Identify which cell holds the provided text, then report its [x, y] central coordinate. 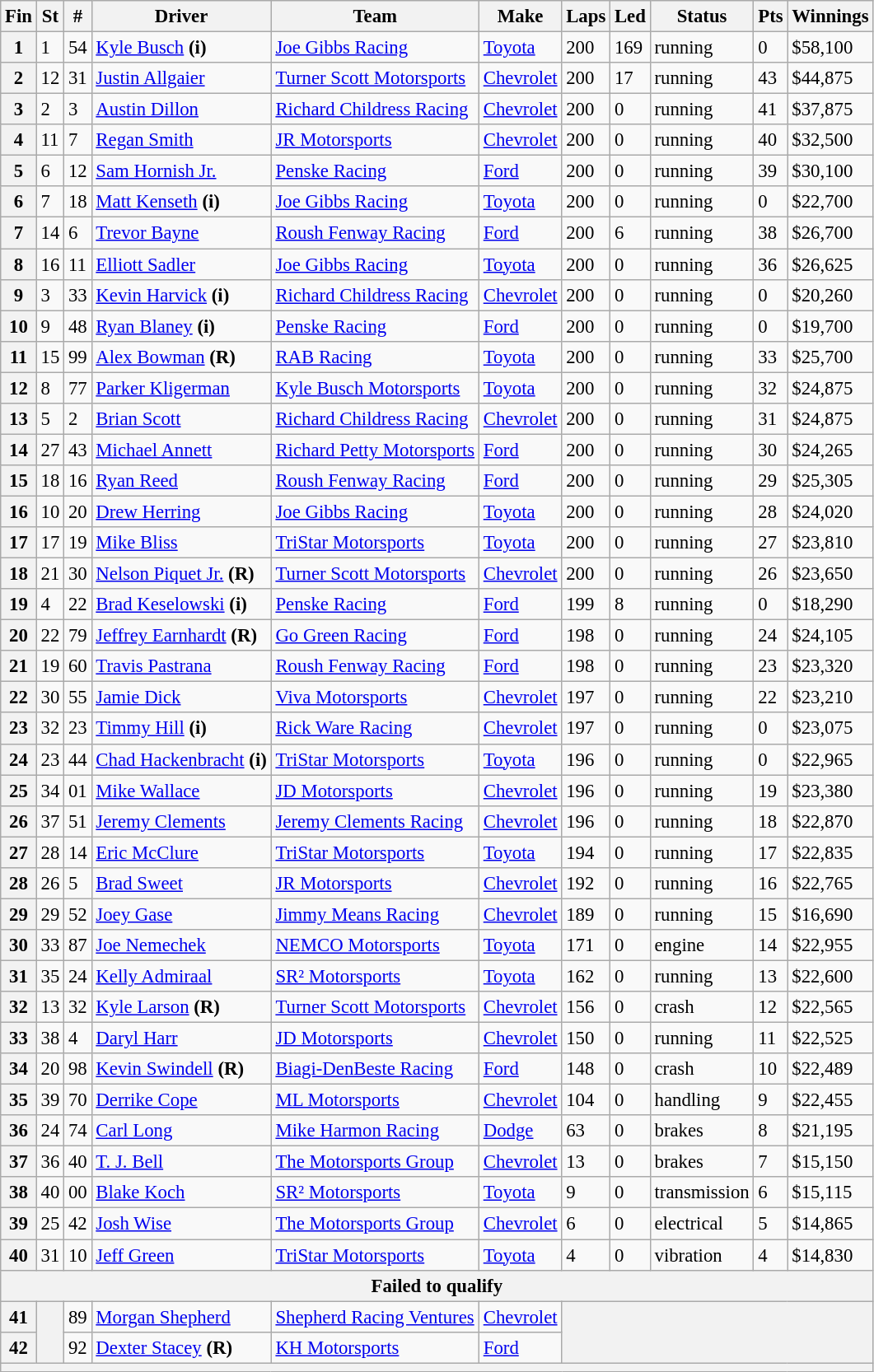
Trevor Bayne [181, 233]
63 [587, 1131]
Blake Koch [181, 1193]
104 [587, 1100]
Morgan Shepherd [181, 1317]
$25,700 [830, 357]
Kevin Swindell (R) [181, 1069]
Joey Gase [181, 914]
engine [702, 945]
98 [77, 1069]
Status [702, 16]
$23,810 [830, 543]
RAB Racing [375, 357]
Brian Scott [181, 419]
$15,115 [830, 1193]
Josh Wise [181, 1224]
Make [520, 16]
$19,700 [830, 326]
Brad Keselowski (i) [181, 604]
Mike Harmon Racing [375, 1131]
NEMCO Motorsports [375, 945]
$22,765 [830, 884]
Winnings [830, 16]
Regan Smith [181, 140]
44 [77, 759]
Carl Long [181, 1131]
169 [631, 48]
Jeffrey Earnhardt (R) [181, 636]
Rick Ware Racing [375, 729]
$23,320 [830, 666]
Kelly Admiraal [181, 976]
Jeremy Clements [181, 821]
$24,020 [830, 511]
Dodge [520, 1131]
$58,100 [830, 48]
Jeremy Clements Racing [375, 821]
Kyle Larson (R) [181, 1007]
Jamie Dick [181, 698]
171 [587, 945]
$22,525 [830, 1038]
KH Motorsports [375, 1347]
Mike Wallace [181, 791]
00 [77, 1193]
handling [702, 1100]
148 [587, 1069]
$16,690 [830, 914]
$23,380 [830, 791]
Daryl Harr [181, 1038]
$24,105 [830, 636]
199 [587, 604]
$26,700 [830, 233]
$23,210 [830, 698]
Ryan Blaney (i) [181, 326]
Parker Kligerman [181, 388]
Austin Dillon [181, 110]
$30,100 [830, 171]
Nelson Piquet Jr. (R) [181, 574]
Laps [587, 16]
Pts [771, 16]
Jeff Green [181, 1255]
$23,650 [830, 574]
Justin Allgaier [181, 78]
Timmy Hill (i) [181, 729]
Drew Herring [181, 511]
$22,965 [830, 759]
Driver [181, 16]
Elliott Sadler [181, 264]
$18,290 [830, 604]
156 [587, 1007]
Sam Hornish Jr. [181, 171]
Brad Sweet [181, 884]
Eric McClure [181, 852]
01 [77, 791]
$22,600 [830, 976]
Matt Kenseth (i) [181, 202]
$23,075 [830, 729]
55 [77, 698]
Dexter Stacey (R) [181, 1347]
Kyle Busch (i) [181, 48]
vibration [702, 1255]
54 [77, 48]
51 [77, 821]
Led [631, 16]
$44,875 [830, 78]
Kevin Harvick (i) [181, 295]
60 [77, 666]
Joe Nemechek [181, 945]
T. J. Bell [181, 1162]
electrical [702, 1224]
Alex Bowman (R) [181, 357]
70 [77, 1100]
Fin [19, 16]
$21,195 [830, 1131]
77 [77, 388]
St [49, 16]
Travis Pastrana [181, 666]
Team [375, 16]
99 [77, 357]
Michael Annett [181, 450]
$15,150 [830, 1162]
$20,260 [830, 295]
Chad Hackenbracht (i) [181, 759]
$22,835 [830, 852]
Derrike Cope [181, 1100]
$22,565 [830, 1007]
transmission [702, 1193]
74 [77, 1131]
$22,700 [830, 202]
194 [587, 852]
192 [587, 884]
87 [77, 945]
89 [77, 1317]
$25,305 [830, 481]
$24,265 [830, 450]
$22,870 [830, 821]
52 [77, 914]
92 [77, 1347]
79 [77, 636]
ML Motorsports [375, 1100]
150 [587, 1038]
Shepherd Racing Ventures [375, 1317]
Mike Bliss [181, 543]
162 [587, 976]
Jimmy Means Racing [375, 914]
189 [587, 914]
$14,865 [830, 1224]
Ryan Reed [181, 481]
# [77, 16]
$14,830 [830, 1255]
Richard Petty Motorsports [375, 450]
$37,875 [830, 110]
$22,455 [830, 1100]
$22,489 [830, 1069]
Viva Motorsports [375, 698]
Failed to qualify [437, 1286]
48 [77, 326]
$32,500 [830, 140]
Kyle Busch Motorsports [375, 388]
$26,625 [830, 264]
Biagi-DenBeste Racing [375, 1069]
Go Green Racing [375, 636]
$22,955 [830, 945]
